Extract the (x, y) coordinate from the center of the cell holding the provided text.  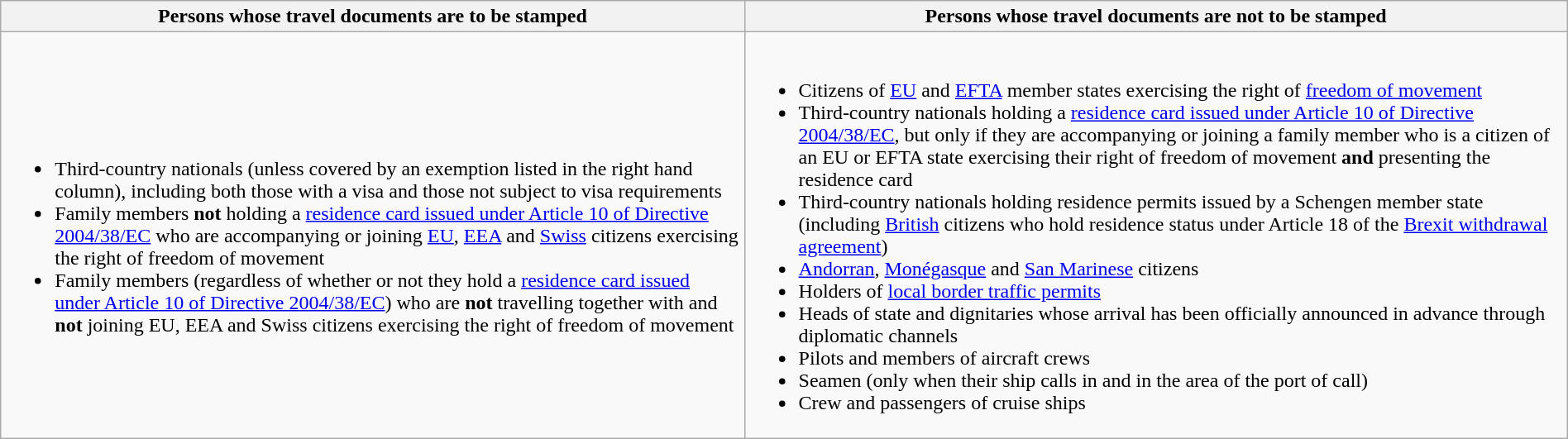
Persons whose travel documents are not to be stamped (1156, 17)
Persons whose travel documents are to be stamped (372, 17)
